Provide the [X, Y] coordinate of the cell's center where the given text is located.  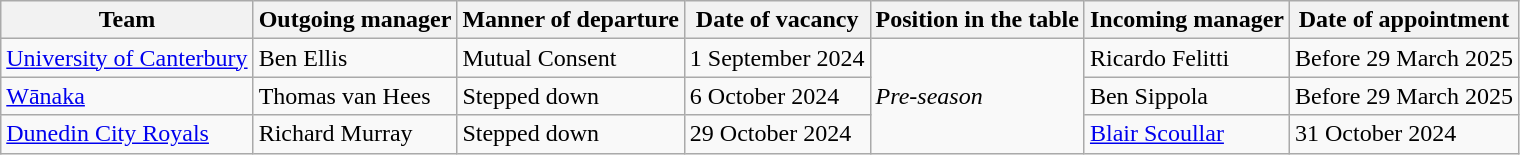
Incoming manager [1186, 20]
Pre-season [977, 96]
Manner of departure [570, 20]
Date of appointment [1404, 20]
Wānaka [127, 96]
Ben Ellis [355, 58]
Mutual Consent [570, 58]
Richard Murray [355, 134]
Dunedin City Royals [127, 134]
6 October 2024 [777, 96]
Ben Sippola [1186, 96]
Ricardo Felitti [1186, 58]
Position in the table [977, 20]
Thomas van Hees [355, 96]
29 October 2024 [777, 134]
31 October 2024 [1404, 134]
Blair Scoullar [1186, 134]
Team [127, 20]
Outgoing manager [355, 20]
Date of vacancy [777, 20]
1 September 2024 [777, 58]
University of Canterbury [127, 58]
